Provide the [x, y] coordinate of the cell's center where the given text is located.  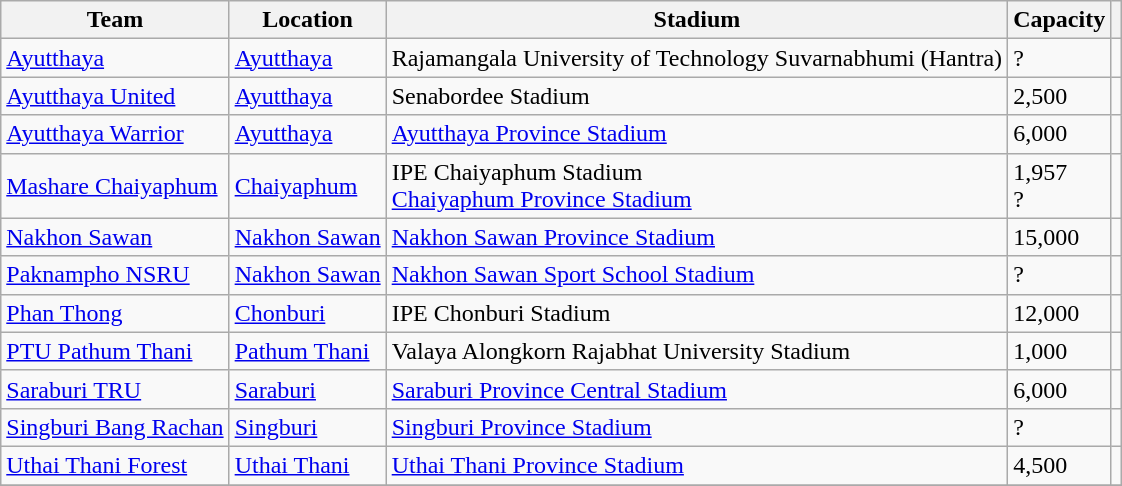
12,000 [1060, 313]
Saraburi Province Central Stadium [696, 389]
Phan Thong [115, 313]
Senabordee Stadium [696, 96]
Singburi [308, 427]
Uthai Thani Forest [115, 465]
Nakhon Sawan Sport School Stadium [696, 275]
Rajamangala University of Technology Suvarnabhumi (Hantra) [696, 58]
Stadium [696, 20]
Ayutthaya Warrior [115, 134]
2,500 [1060, 96]
IPE Chonburi Stadium [696, 313]
Uthai Thani Province Stadium [696, 465]
PTU Pathum Thani [115, 351]
IPE Chaiyaphum StadiumChaiyaphum Province Stadium [696, 186]
1,000 [1060, 351]
Mashare Chaiyaphum [115, 186]
Valaya Alongkorn Rajabhat University Stadium [696, 351]
Chonburi [308, 313]
Paknampho NSRU [115, 275]
Capacity [1060, 20]
Ayutthaya United [115, 96]
Chaiyaphum [308, 186]
Singburi Province Stadium [696, 427]
Pathum Thani [308, 351]
Team [115, 20]
15,000 [1060, 237]
1,957? [1060, 186]
Saraburi TRU [115, 389]
Nakhon Sawan Province Stadium [696, 237]
Singburi Bang Rachan [115, 427]
4,500 [1060, 465]
Ayutthaya Province Stadium [696, 134]
Uthai Thani [308, 465]
Location [308, 20]
Saraburi [308, 389]
